From the cell containing the given text, extract its center point as (x, y) coordinate. 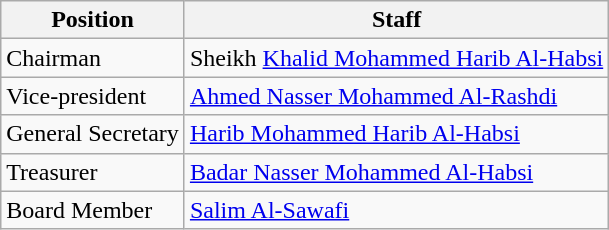
Board Member (93, 210)
Staff (396, 20)
Ahmed Nasser Mohammed Al-Rashdi (396, 96)
General Secretary (93, 134)
Chairman (93, 58)
Vice-president (93, 96)
Position (93, 20)
Harib Mohammed Harib Al-Habsi (396, 134)
Sheikh Khalid Mohammed Harib Al-Habsi (396, 58)
Treasurer (93, 172)
Badar Nasser Mohammed Al-Habsi (396, 172)
Salim Al-Sawafi (396, 210)
